Capture the cell that displays the provided text and extract its [X, Y] central coordinate. 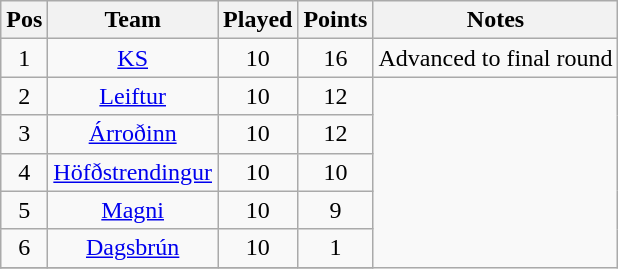
KS [133, 58]
6 [24, 248]
Notes [496, 20]
Magni [133, 210]
9 [336, 210]
4 [24, 172]
Árroðinn [133, 134]
16 [336, 58]
Points [336, 20]
Advanced to final round [496, 58]
Dagsbrún [133, 248]
Leiftur [133, 96]
Höfðstrendingur [133, 172]
Pos [24, 20]
5 [24, 210]
Team [133, 20]
3 [24, 134]
2 [24, 96]
Played [258, 20]
